Provide the [x, y] coordinate of the cell's center where the given text is located.  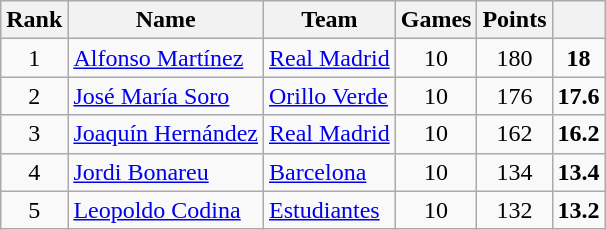
Leopoldo Codina [166, 210]
16.2 [578, 134]
162 [514, 134]
13.2 [578, 210]
1 [34, 58]
134 [514, 172]
Rank [34, 20]
176 [514, 96]
Alfonso Martínez [166, 58]
132 [514, 210]
Joaquín Hernández [166, 134]
Name [166, 20]
4 [34, 172]
Barcelona [330, 172]
José María Soro [166, 96]
Estudiantes [330, 210]
180 [514, 58]
Orillo Verde [330, 96]
2 [34, 96]
Team [330, 20]
Games [436, 20]
5 [34, 210]
Points [514, 20]
Jordi Bonareu [166, 172]
3 [34, 134]
18 [578, 58]
13.4 [578, 172]
17.6 [578, 96]
